Search for the cell housing the specified text and yield its (x, y) center coordinate. 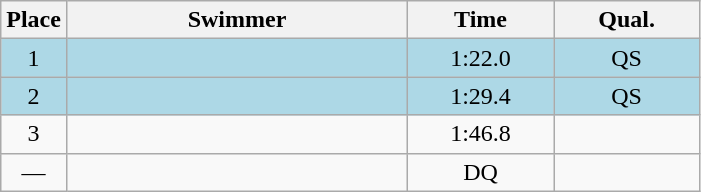
Qual. (627, 20)
1:29.4 (481, 96)
2 (34, 96)
1:22.0 (481, 58)
Swimmer (236, 20)
DQ (481, 172)
1 (34, 58)
3 (34, 134)
1:46.8 (481, 134)
— (34, 172)
Time (481, 20)
Place (34, 20)
